Detect which cell encompasses the target text, then output its [x, y] center coordinate. 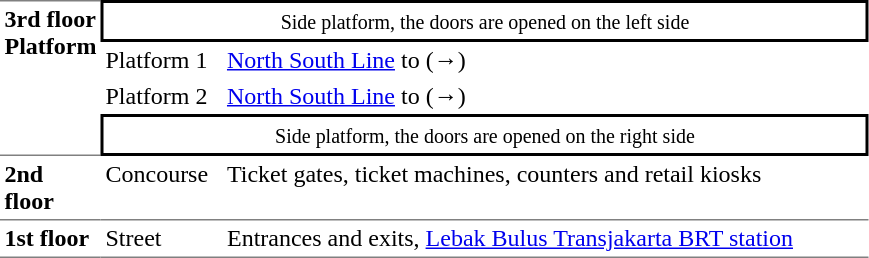
Side platform, the doors are opened on the right side [485, 135]
Entrances and exits, Lebak Bulus Transjakarta BRT station [545, 239]
Street [162, 239]
3rd floorPlatform [50, 78]
2nd floor [50, 188]
Concourse [162, 188]
Platform 1 [162, 60]
1st floor [50, 239]
Ticket gates, ticket machines, counters and retail kiosks [545, 188]
Side platform, the doors are opened on the left side [485, 21]
Platform 2 [162, 96]
